Extract the (x, y) coordinate from the center of the cell holding the provided text.  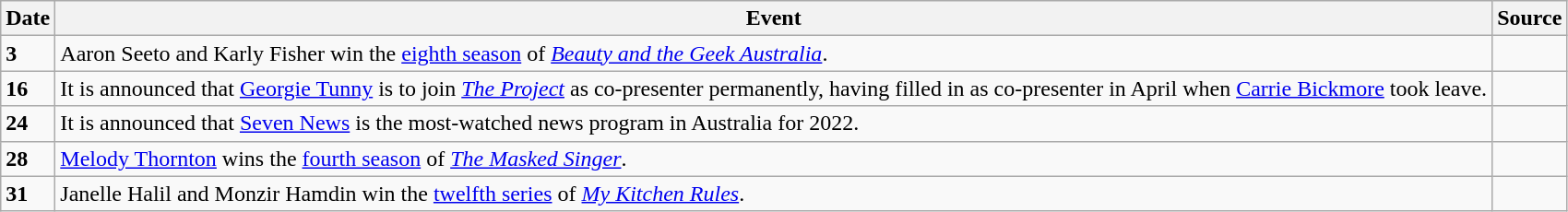
Date (28, 18)
Event (774, 18)
16 (28, 88)
28 (28, 159)
3 (28, 53)
Source (1529, 18)
It is announced that Seven News is the most-watched news program in Australia for 2022. (774, 124)
Janelle Halil and Monzir Hamdin win the twelfth series of My Kitchen Rules. (774, 194)
Aaron Seeto and Karly Fisher win the eighth season of Beauty and the Geek Australia. (774, 53)
Melody Thornton wins the fourth season of The Masked Singer. (774, 159)
31 (28, 194)
24 (28, 124)
